Provide the [x, y] coordinate of the cell's center where the given text is located.  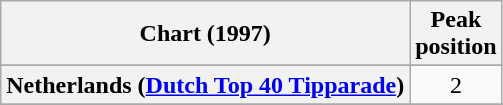
Peakposition [456, 34]
2 [456, 85]
Chart (1997) [206, 34]
Netherlands (Dutch Top 40 Tipparade) [206, 85]
